Detect which cell encompasses the target text, then output its (X, Y) center coordinate. 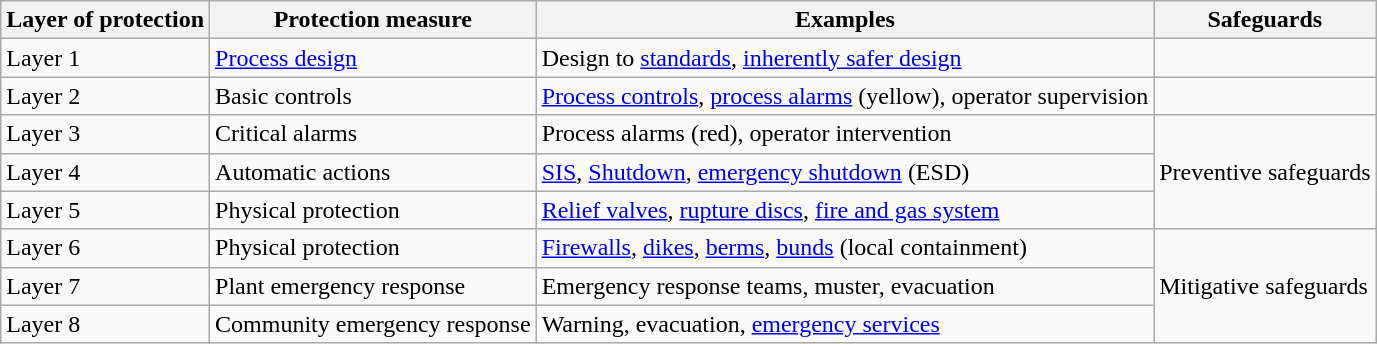
Community emergency response (374, 324)
Layer 8 (106, 324)
Mitigative safeguards (1265, 286)
SIS, Shutdown, emergency shutdown (ESD) (845, 172)
Safeguards (1265, 20)
Layer 4 (106, 172)
Process alarms (red), operator intervention (845, 134)
Plant emergency response (374, 286)
Warning, evacuation, emergency services (845, 324)
Layer 3 (106, 134)
Critical alarms (374, 134)
Examples (845, 20)
Process controls, process alarms (yellow), operator supervision (845, 96)
Emergency response teams, muster, evacuation (845, 286)
Basic controls (374, 96)
Design to standards, inherently safer design (845, 58)
Layer 1 (106, 58)
Layer 7 (106, 286)
Layer 6 (106, 248)
Firewalls, dikes, berms, bunds (local containment) (845, 248)
Layer of protection (106, 20)
Automatic actions (374, 172)
Layer 5 (106, 210)
Protection measure (374, 20)
Preventive safeguards (1265, 172)
Layer 2 (106, 96)
Relief valves, rupture discs, fire and gas system (845, 210)
Process design (374, 58)
